Extract the [x, y] coordinate from the center of the cell holding the provided text.  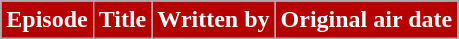
Title [122, 20]
Written by [214, 20]
Original air date [366, 20]
Episode [47, 20]
